Locate the cell with the specified text and output its (x, y) center coordinate. 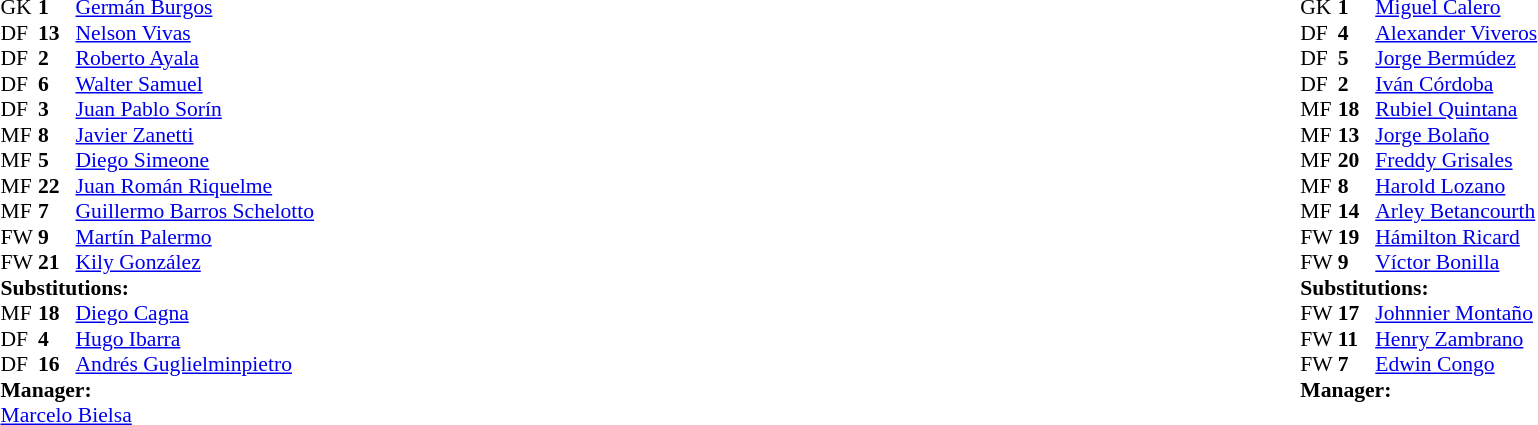
16 (57, 365)
Hámilton Ricard (1456, 237)
Iván Córdoba (1456, 84)
Arley Betancourth (1456, 211)
Diego Cagna (196, 313)
Hugo Ibarra (196, 339)
Kily González (196, 263)
Jorge Bolaño (1456, 135)
Edwin Congo (1456, 365)
Jorge Bermúdez (1456, 59)
Javier Zanetti (196, 135)
19 (1357, 237)
Martín Palermo (196, 237)
Freddy Grisales (1456, 161)
Henry Zambrano (1456, 339)
14 (1357, 211)
Johnnier Montaño (1456, 313)
Walter Samuel (196, 84)
Diego Simeone (196, 161)
11 (1357, 339)
Harold Lozano (1456, 186)
Juan Román Riquelme (196, 186)
Andrés Guglielminpietro (196, 365)
Roberto Ayala (196, 59)
Juan Pablo Sorín (196, 109)
Guillermo Barros Schelotto (196, 211)
Rubiel Quintana (1456, 109)
Nelson Vivas (196, 33)
22 (57, 186)
3 (57, 109)
6 (57, 84)
Víctor Bonilla (1456, 263)
20 (1357, 161)
Alexander Viveros (1456, 33)
21 (57, 263)
17 (1357, 313)
